Scan for the cell matching the given text and deliver its (x, y) coordinate at center. 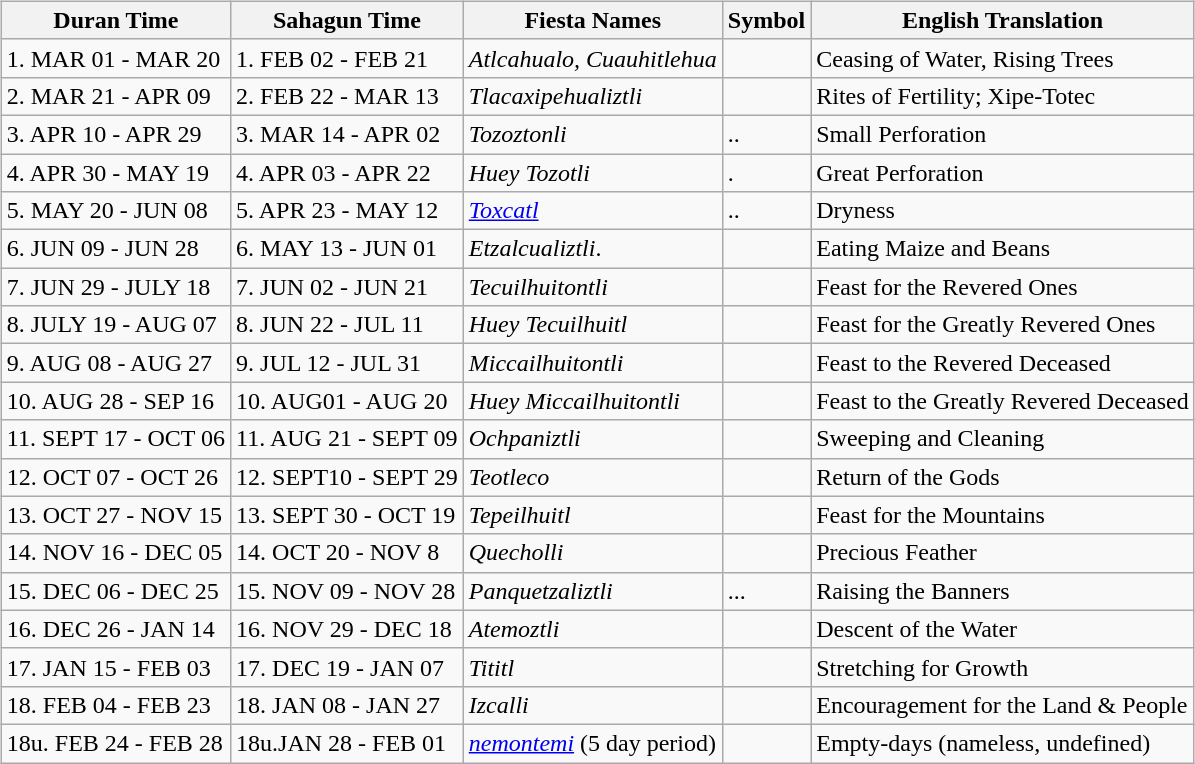
nemontemi (5 day period) (592, 743)
12. SEPT10 - SEPT 29 (348, 477)
9. AUG 08 - AUG 27 (116, 363)
Etzalcualiztli. (592, 249)
14. NOV 16 - DEC 05 (116, 553)
8. JULY 19 - AUG 07 (116, 325)
Encouragement for the Land & People (1003, 705)
11. AUG 21 - SEPT 09 (348, 439)
... (766, 591)
Huey Tecuilhuitl (592, 325)
Miccailhuitontli (592, 363)
1. FEB 02 - FEB 21 (348, 58)
Precious Feather (1003, 553)
Empty-days (nameless, undefined) (1003, 743)
5. MAY 20 - JUN 08 (116, 211)
13. OCT 27 - NOV 15 (116, 515)
9. JUL 12 - JUL 31 (348, 363)
. (766, 173)
Dryness (1003, 211)
Duran Time (116, 20)
13. SEPT 30 - OCT 19 (348, 515)
Tlacaxipehualiztli (592, 96)
7. JUN 29 - JULY 18 (116, 287)
6. JUN 09 - JUN 28 (116, 249)
17. JAN 15 - FEB 03 (116, 667)
Tecuilhuitontli (592, 287)
11. SEPT 17 - OCT 06 (116, 439)
2. FEB 22 - MAR 13 (348, 96)
18. FEB 04 - FEB 23 (116, 705)
16. DEC 26 - JAN 14 (116, 629)
Izcalli (592, 705)
18u.JAN 28 - FEB 01 (348, 743)
4. APR 30 - MAY 19 (116, 173)
Fiesta Names (592, 20)
Feast to the Revered Deceased (1003, 363)
Feast for the Greatly Revered Ones (1003, 325)
3. MAR 14 - APR 02 (348, 134)
Huey Miccailhuitontli (592, 401)
10. AUG 28 - SEP 16 (116, 401)
Tepeilhuitl (592, 515)
Huey Tozotli (592, 173)
Panquetzaliztli (592, 591)
Tozoztonli (592, 134)
7. JUN 02 - JUN 21 (348, 287)
17. DEC 19 - JAN 07 (348, 667)
15. NOV 09 - NOV 28 (348, 591)
Symbol (766, 20)
6. MAY 13 - JUN 01 (348, 249)
16. NOV 29 - DEC 18 (348, 629)
Return of the Gods (1003, 477)
12. OCT 07 - OCT 26 (116, 477)
English Translation (1003, 20)
10. AUG01 - AUG 20 (348, 401)
Tititl (592, 667)
18u. FEB 24 - FEB 28 (116, 743)
3. APR 10 - APR 29 (116, 134)
14. OCT 20 - NOV 8 (348, 553)
Atemoztli (592, 629)
Stretching for Growth (1003, 667)
18. JAN 08 - JAN 27 (348, 705)
4. APR 03 - APR 22 (348, 173)
Teotleco (592, 477)
Feast to the Greatly Revered Deceased (1003, 401)
Quecholli (592, 553)
2. MAR 21 - APR 09 (116, 96)
Sweeping and Cleaning (1003, 439)
Great Perforation (1003, 173)
Small Perforation (1003, 134)
Descent of the Water (1003, 629)
Atlcahualo, Cuauhitlehua (592, 58)
Raising the Banners (1003, 591)
Ceasing of Water, Rising Trees (1003, 58)
5. APR 23 - MAY 12 (348, 211)
Feast for the Mountains (1003, 515)
Rites of Fertility; Xipe-Totec (1003, 96)
15. DEC 06 - DEC 25 (116, 591)
1. MAR 01 - MAR 20 (116, 58)
Eating Maize and Beans (1003, 249)
Toxcatl (592, 211)
8. JUN 22 - JUL 11 (348, 325)
Feast for the Revered Ones (1003, 287)
Ochpaniztli (592, 439)
Sahagun Time (348, 20)
